Detect which cell encompasses the target text, then output its [x, y] center coordinate. 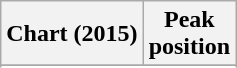
Chart (2015) [72, 34]
Peakposition [189, 34]
